Extract the (x, y) coordinate from the center of the cell holding the provided text.  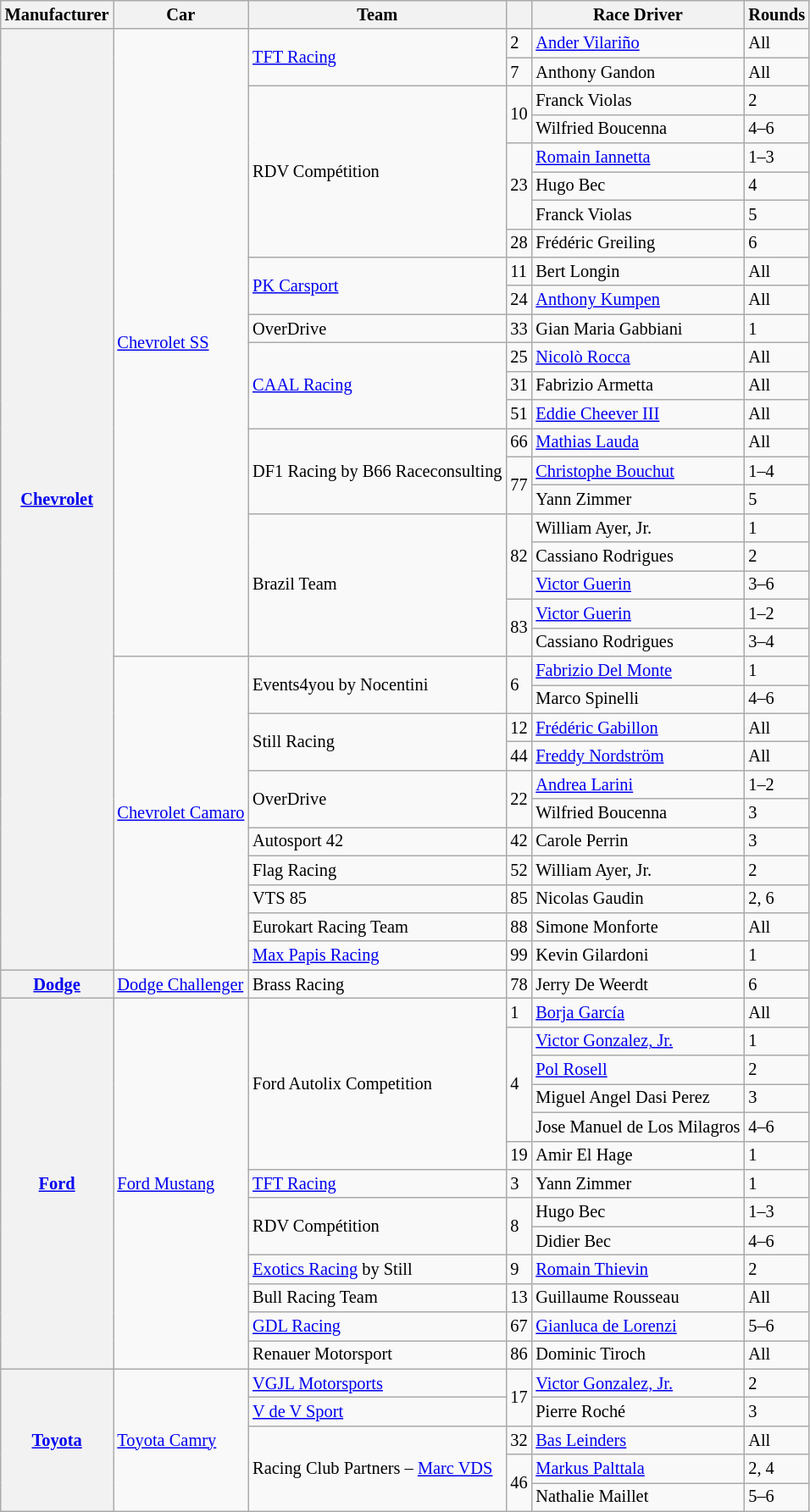
Pol Rosell (637, 1070)
82 (519, 556)
Pierre Roché (637, 1412)
Andrea Larini (637, 784)
Manufacturer (58, 14)
Gian Maria Gabbiani (637, 329)
77 (519, 485)
13 (519, 1298)
Nicolas Gaudin (637, 899)
83 (519, 627)
Ander Vilariño (637, 43)
Fabrizio Del Monte (637, 670)
8 (519, 1227)
Dodge Challenger (181, 984)
Mathias Lauda (637, 442)
Gianluca de Lorenzi (637, 1326)
Toyota Camry (181, 1440)
Racing Club Partners – Marc VDS (377, 1469)
11 (519, 271)
44 (519, 756)
Max Papis Racing (377, 955)
Freddy Nordström (637, 756)
Amir El Hage (637, 1155)
Autosport 42 (377, 841)
V de V Sport (377, 1412)
Christophe Bouchut (637, 471)
Chevrolet Camaro (181, 812)
Romain Iannetta (637, 158)
17 (519, 1398)
22 (519, 798)
Rounds (776, 14)
Simone Monforte (637, 927)
Bull Racing Team (377, 1298)
Renauer Motorsport (377, 1354)
Exotics Racing by Still (377, 1269)
VGJL Motorsports (377, 1383)
9 (519, 1269)
51 (519, 414)
Jerry De Weerdt (637, 984)
25 (519, 357)
Carole Perrin (637, 841)
3–4 (776, 642)
Anthony Kumpen (637, 300)
Team (377, 14)
10 (519, 114)
PK Carsport (377, 285)
42 (519, 841)
67 (519, 1326)
24 (519, 300)
3–6 (776, 584)
28 (519, 243)
Fabrizio Armetta (637, 385)
31 (519, 385)
Ford (58, 1183)
2, 4 (776, 1469)
85 (519, 899)
Frédéric Greiling (637, 243)
Car (181, 14)
Kevin Gilardoni (637, 955)
Brazil Team (377, 584)
Guillaume Rousseau (637, 1298)
VTS 85 (377, 899)
12 (519, 728)
86 (519, 1354)
46 (519, 1482)
Borja García (637, 1012)
Eurokart Racing Team (377, 927)
32 (519, 1440)
Bert Longin (637, 271)
Ford Mustang (181, 1183)
78 (519, 984)
GDL Racing (377, 1326)
Anthony Gandon (637, 72)
Brass Racing (377, 984)
52 (519, 870)
Race Driver (637, 14)
Eddie Cheever III (637, 414)
Still Racing (377, 742)
Flag Racing (377, 870)
Markus Palttala (637, 1469)
Chevrolet SS (181, 342)
Dodge (58, 984)
Didier Bec (637, 1241)
Miguel Angel Dasi Perez (637, 1098)
Nicolò Rocca (637, 357)
Frédéric Gabillon (637, 728)
Nathalie Maillet (637, 1497)
99 (519, 955)
Marco Spinelli (637, 699)
CAAL Racing (377, 385)
2, 6 (776, 899)
Romain Thievin (637, 1269)
1–4 (776, 471)
DF1 Racing by B66 Raceconsulting (377, 471)
Bas Leinders (637, 1440)
Chevrolet (58, 500)
Ford Autolix Competition (377, 1083)
Toyota (58, 1440)
Dominic Tiroch (637, 1354)
19 (519, 1155)
Jose Manuel de Los Milagros (637, 1127)
66 (519, 442)
33 (519, 329)
7 (519, 72)
88 (519, 927)
23 (519, 186)
Events4you by Nocentini (377, 684)
